Output the (X, Y) coordinate of the center of the cell containing the given text.  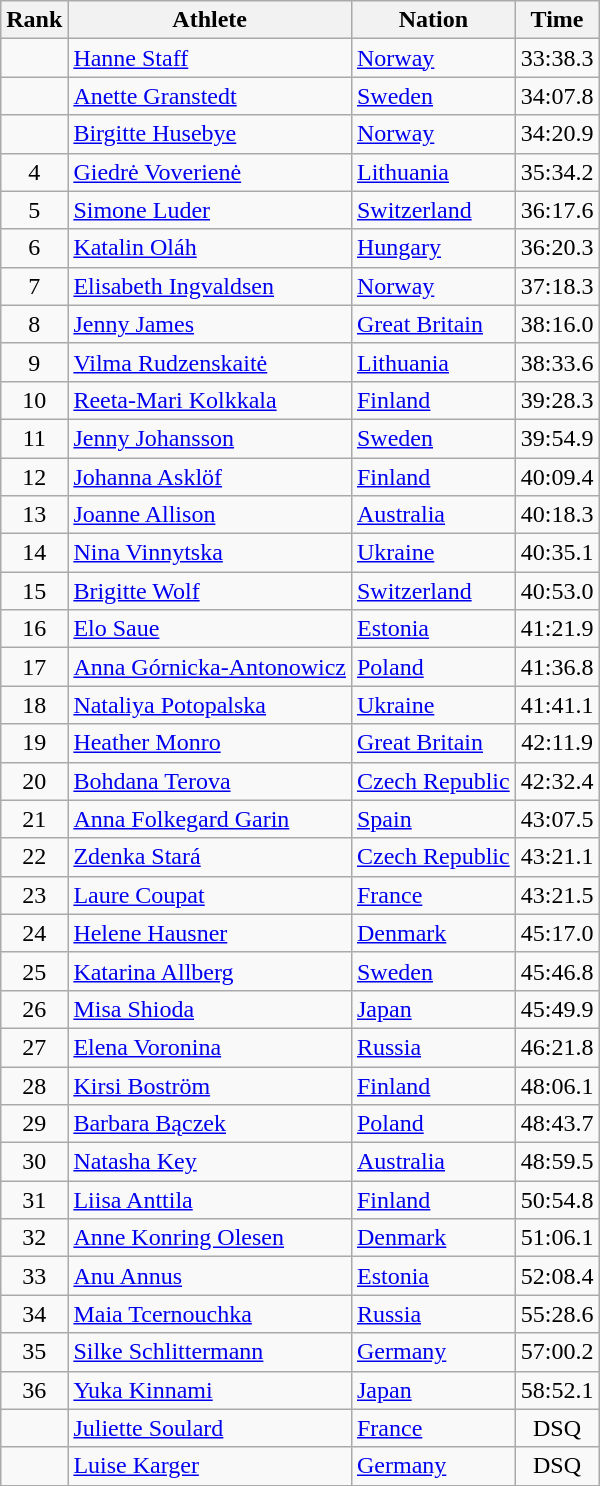
Brigitte Wolf (210, 591)
Elo Saue (210, 629)
20 (34, 781)
36:20.3 (557, 248)
Liisa Anttila (210, 1200)
42:32.4 (557, 781)
Luise Karger (210, 1466)
Silke Schlittermann (210, 1352)
46:21.8 (557, 1047)
34 (34, 1314)
Anu Annus (210, 1276)
31 (34, 1200)
18 (34, 705)
Simone Luder (210, 210)
5 (34, 210)
36 (34, 1390)
35 (34, 1352)
Anna Folkegard Garin (210, 819)
52:08.4 (557, 1276)
39:54.9 (557, 438)
Maia Tcernouchka (210, 1314)
Spain (433, 819)
Reeta-Mari Kolkkala (210, 400)
43:21.5 (557, 895)
32 (34, 1238)
48:59.5 (557, 1162)
43:07.5 (557, 819)
40:35.1 (557, 553)
Helene Hausner (210, 933)
48:06.1 (557, 1085)
38:33.6 (557, 362)
23 (34, 895)
29 (34, 1124)
Yuka Kinnami (210, 1390)
12 (34, 477)
21 (34, 819)
13 (34, 515)
39:28.3 (557, 400)
7 (34, 286)
11 (34, 438)
Nation (433, 20)
19 (34, 743)
4 (34, 172)
Jenny James (210, 324)
Jenny Johansson (210, 438)
38:16.0 (557, 324)
Barbara Bączek (210, 1124)
9 (34, 362)
35:34.2 (557, 172)
17 (34, 667)
45:46.8 (557, 971)
51:06.1 (557, 1238)
Natasha Key (210, 1162)
Bohdana Terova (210, 781)
40:18.3 (557, 515)
50:54.8 (557, 1200)
37:18.3 (557, 286)
41:36.8 (557, 667)
42:11.9 (557, 743)
40:53.0 (557, 591)
48:43.7 (557, 1124)
41:41.1 (557, 705)
6 (34, 248)
Elena Voronina (210, 1047)
Anne Konring Olesen (210, 1238)
Rank (34, 20)
Nina Vinnytska (210, 553)
40:09.4 (557, 477)
Birgitte Husebye (210, 134)
45:17.0 (557, 933)
16 (34, 629)
Katalin Oláh (210, 248)
14 (34, 553)
55:28.6 (557, 1314)
Hungary (433, 248)
45:49.9 (557, 1009)
8 (34, 324)
27 (34, 1047)
10 (34, 400)
57:00.2 (557, 1352)
24 (34, 933)
15 (34, 591)
33:38.3 (557, 58)
Athlete (210, 20)
Katarina Allberg (210, 971)
Misa Shioda (210, 1009)
43:21.1 (557, 857)
Hanne Staff (210, 58)
Joanne Allison (210, 515)
Anna Górnicka-Antonowicz (210, 667)
Johanna Asklöf (210, 477)
25 (34, 971)
34:20.9 (557, 134)
Giedrė Voverienė (210, 172)
28 (34, 1085)
Juliette Soulard (210, 1428)
36:17.6 (557, 210)
34:07.8 (557, 96)
30 (34, 1162)
41:21.9 (557, 629)
Nataliya Potopalska (210, 705)
58:52.1 (557, 1390)
Time (557, 20)
Vilma Rudzenskaitė (210, 362)
Kirsi Boström (210, 1085)
33 (34, 1276)
26 (34, 1009)
Anette Granstedt (210, 96)
Heather Monro (210, 743)
Zdenka Stará (210, 857)
Laure Coupat (210, 895)
Elisabeth Ingvaldsen (210, 286)
22 (34, 857)
